Output the (x, y) coordinate of the center of the cell containing the given text.  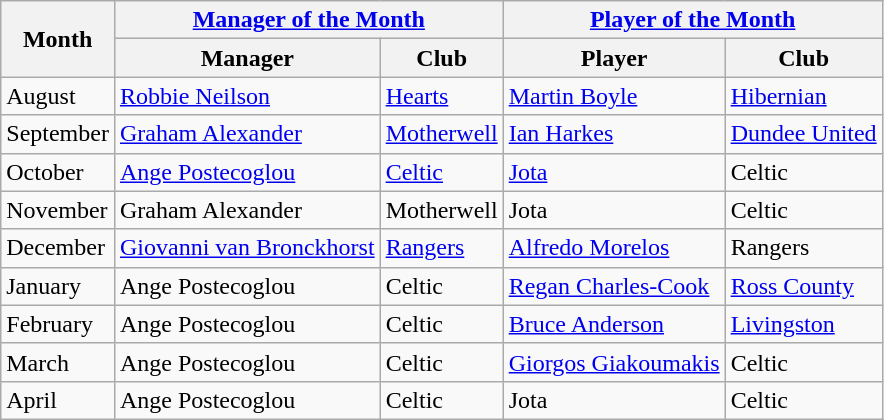
Alfredo Morelos (614, 248)
Livingston (804, 324)
February (58, 324)
March (58, 362)
Robbie Neilson (247, 96)
Dundee United (804, 134)
Ross County (804, 286)
August (58, 96)
December (58, 248)
January (58, 286)
Martin Boyle (614, 96)
Month (58, 39)
Giovanni van Bronckhorst (247, 248)
Bruce Anderson (614, 324)
November (58, 210)
September (58, 134)
Regan Charles-Cook (614, 286)
April (58, 400)
Manager (247, 58)
October (58, 172)
Player (614, 58)
Ian Harkes (614, 134)
Hibernian (804, 96)
Hearts (442, 96)
Manager of the Month (308, 20)
Giorgos Giakoumakis (614, 362)
Player of the Month (692, 20)
